Output the [x, y] coordinate of the center of the cell containing the given text.  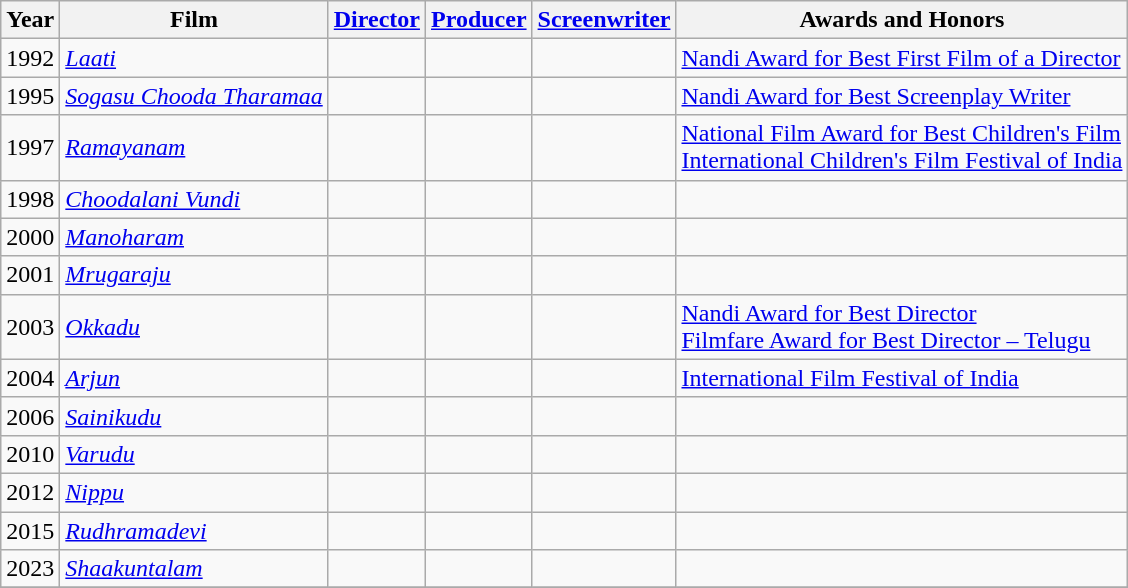
Nandi Award for Best First Film of a Director [902, 58]
National Film Award for Best Children's FilmInternational Children's Film Festival of India [902, 148]
Year [30, 20]
Ramayanam [194, 148]
2001 [30, 275]
2006 [30, 416]
Awards and Honors [902, 20]
Nandi Award for Best Screenplay Writer [902, 96]
Sogasu Chooda Tharamaa [194, 96]
Laati [194, 58]
1992 [30, 58]
2004 [30, 378]
1995 [30, 96]
Manoharam [194, 237]
Choodalani Vundi [194, 199]
Rudhramadevi [194, 531]
1998 [30, 199]
2023 [30, 569]
Film [194, 20]
2000 [30, 237]
2003 [30, 326]
Mrugaraju [194, 275]
Screenwriter [604, 20]
International Film Festival of India [902, 378]
2015 [30, 531]
Nandi Award for Best DirectorFilmfare Award for Best Director – Telugu [902, 326]
Producer [478, 20]
Sainikudu [194, 416]
2010 [30, 454]
2012 [30, 492]
1997 [30, 148]
Shaakuntalam [194, 569]
Okkadu [194, 326]
Arjun [194, 378]
Director [376, 20]
Nippu [194, 492]
Varudu [194, 454]
